Capture the cell that displays the provided text and extract its [X, Y] central coordinate. 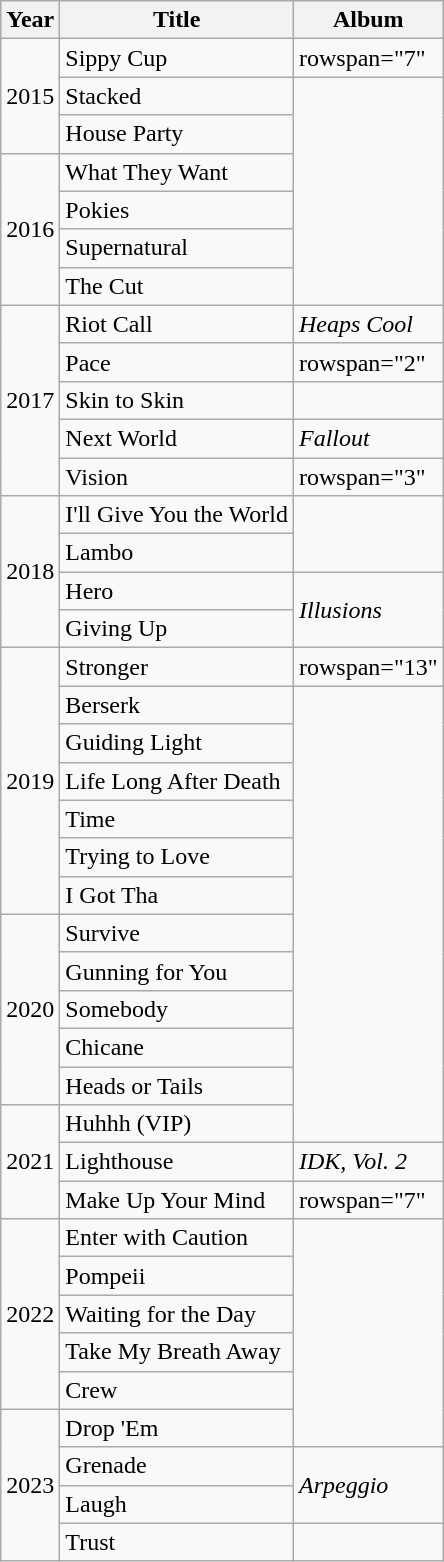
Survive [177, 933]
Huhhh (VIP) [177, 1124]
Lambo [177, 553]
Waiting for the Day [177, 1314]
2015 [30, 96]
Drop 'Em [177, 1428]
2023 [30, 1485]
Hero [177, 591]
Heads or Tails [177, 1085]
IDK, Vol. 2 [369, 1162]
Year [30, 20]
Pokies [177, 210]
Skin to Skin [177, 400]
Chicane [177, 1047]
Time [177, 819]
Lighthouse [177, 1162]
Arpeggio [369, 1485]
Stacked [177, 96]
rowspan="2" [369, 362]
House Party [177, 134]
2019 [30, 781]
2016 [30, 229]
rowspan="13" [369, 667]
Heaps Cool [369, 324]
Gunning for You [177, 971]
Crew [177, 1390]
Enter with Caution [177, 1238]
Fallout [369, 438]
Take My Breath Away [177, 1352]
Trying to Love [177, 857]
2017 [30, 400]
2018 [30, 572]
Next World [177, 438]
Make Up Your Mind [177, 1200]
I'll Give You the World [177, 515]
Stronger [177, 667]
Supernatural [177, 248]
Somebody [177, 1009]
Album [369, 20]
Life Long After Death [177, 781]
What They Want [177, 172]
2022 [30, 1314]
Laugh [177, 1504]
Pace [177, 362]
2021 [30, 1162]
Illusions [369, 610]
Sippy Cup [177, 58]
2020 [30, 1009]
rowspan="3" [369, 477]
I Got Tha [177, 895]
Vision [177, 477]
Trust [177, 1542]
Guiding Light [177, 743]
Riot Call [177, 324]
Berserk [177, 705]
The Cut [177, 286]
Giving Up [177, 629]
Grenade [177, 1466]
Title [177, 20]
Pompeii [177, 1276]
